Output the (X, Y) coordinate of the center of the cell containing the given text.  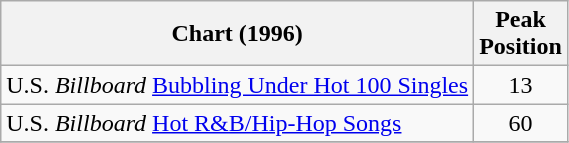
U.S. Billboard Bubbling Under Hot 100 Singles (238, 85)
U.S. Billboard Hot R&B/Hip-Hop Songs (238, 123)
Chart (1996) (238, 34)
13 (521, 85)
PeakPosition (521, 34)
60 (521, 123)
